Capture the cell that displays the provided text and extract its (X, Y) central coordinate. 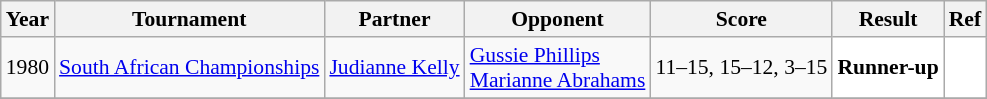
1980 (28, 68)
Ref (965, 19)
Tournament (189, 19)
Score (741, 19)
11–15, 15–12, 3–15 (741, 68)
Opponent (558, 19)
Result (888, 19)
Gussie Phillips Marianne Abrahams (558, 68)
Judianne Kelly (394, 68)
Runner-up (888, 68)
Year (28, 19)
South African Championships (189, 68)
Partner (394, 19)
